Return [x, y] of the center of cell containing provided text 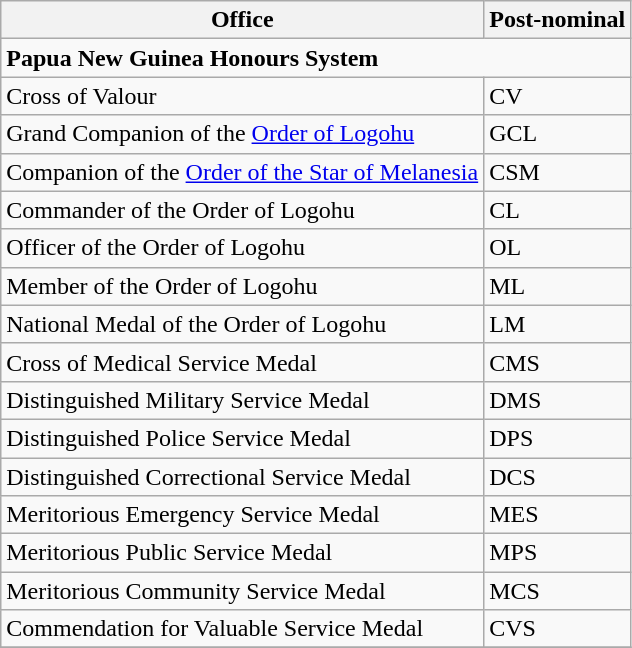
Cross of Valour [242, 96]
MCS [558, 591]
DCS [558, 477]
DPS [558, 438]
Meritorious Emergency Service Medal [242, 515]
Cross of Medical Service Medal [242, 362]
Officer of the Order of Logohu [242, 248]
CL [558, 210]
Office [242, 20]
CSM [558, 172]
LM [558, 324]
MPS [558, 553]
Companion of the Order of the Star of Melanesia [242, 172]
Commander of the Order of Logohu [242, 210]
Commendation for Valuable Service Medal [242, 629]
National Medal of the Order of Logohu [242, 324]
CVS [558, 629]
CMS [558, 362]
CV [558, 96]
Meritorious Community Service Medal [242, 591]
MES [558, 515]
Distinguished Correctional Service Medal [242, 477]
Distinguished Police Service Medal [242, 438]
Grand Companion of the Order of Logohu [242, 134]
DMS [558, 400]
Papua New Guinea Honours System [316, 58]
ML [558, 286]
GCL [558, 134]
Member of the Order of Logohu [242, 286]
OL [558, 248]
Distinguished Military Service Medal [242, 400]
Meritorious Public Service Medal [242, 553]
Post-nominal [558, 20]
